Extract the [X, Y] coordinate from the center of the cell holding the provided text.  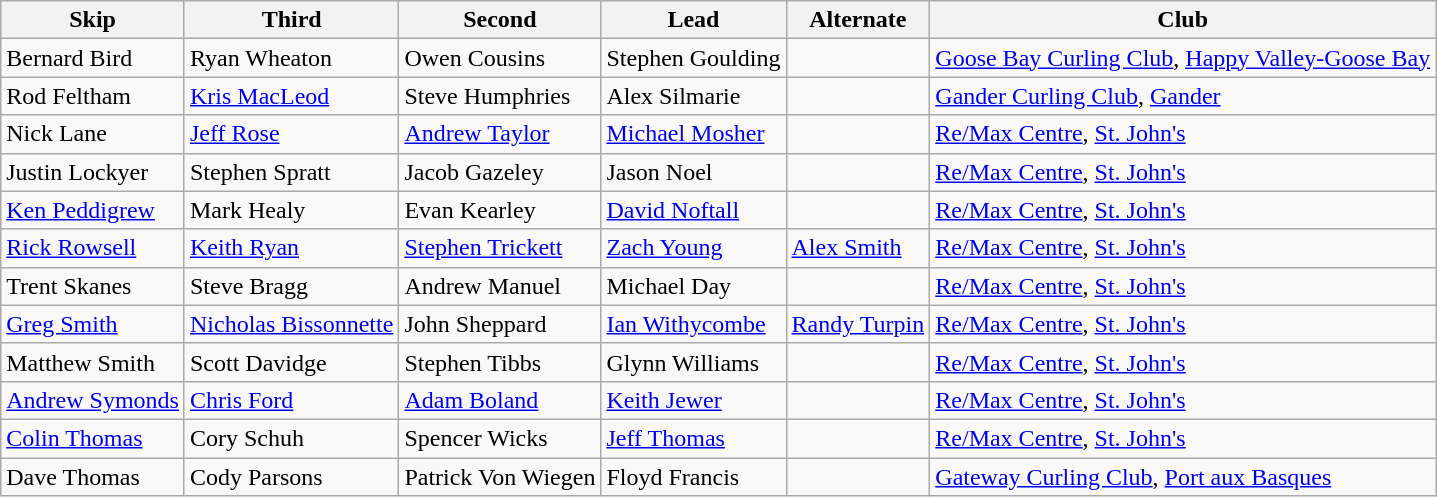
Alternate [858, 20]
Andrew Taylor [500, 134]
Gateway Curling Club, Port aux Basques [1183, 477]
Steve Humphries [500, 96]
Keith Ryan [291, 248]
Ian Withycombe [694, 324]
Trent Skanes [93, 286]
John Sheppard [500, 324]
Michael Day [694, 286]
Matthew Smith [93, 362]
Michael Mosher [694, 134]
Rod Feltham [93, 96]
Cory Schuh [291, 438]
Adam Boland [500, 400]
Jason Noel [694, 172]
Randy Turpin [858, 324]
Glynn Williams [694, 362]
Patrick Von Wiegen [500, 477]
Alex Silmarie [694, 96]
David Noftall [694, 210]
Second [500, 20]
Andrew Manuel [500, 286]
Kris MacLeod [291, 96]
Nicholas Bissonnette [291, 324]
Floyd Francis [694, 477]
Steve Bragg [291, 286]
Skip [93, 20]
Stephen Spratt [291, 172]
Spencer Wicks [500, 438]
Nick Lane [93, 134]
Evan Kearley [500, 210]
Lead [694, 20]
Ryan Wheaton [291, 58]
Alex Smith [858, 248]
Stephen Goulding [694, 58]
Mark Healy [291, 210]
Third [291, 20]
Stephen Trickett [500, 248]
Scott Davidge [291, 362]
Chris Ford [291, 400]
Ken Peddigrew [93, 210]
Jeff Thomas [694, 438]
Gander Curling Club, Gander [1183, 96]
Rick Rowsell [93, 248]
Cody Parsons [291, 477]
Stephen Tibbs [500, 362]
Goose Bay Curling Club, Happy Valley-Goose Bay [1183, 58]
Colin Thomas [93, 438]
Dave Thomas [93, 477]
Jeff Rose [291, 134]
Andrew Symonds [93, 400]
Zach Young [694, 248]
Bernard Bird [93, 58]
Greg Smith [93, 324]
Owen Cousins [500, 58]
Club [1183, 20]
Jacob Gazeley [500, 172]
Justin Lockyer [93, 172]
Keith Jewer [694, 400]
